Extract the [x, y] coordinate from the center of the cell holding the provided text.  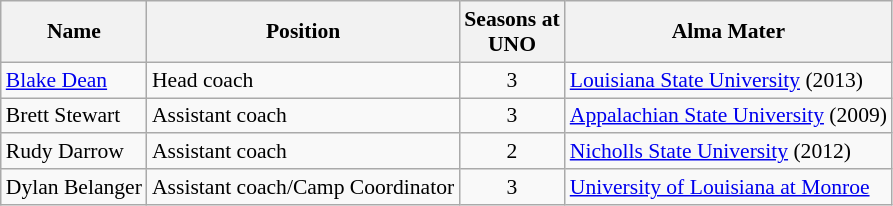
University of Louisiana at Monroe [728, 187]
Nicholls State University (2012) [728, 152]
2 [512, 152]
Rudy Darrow [74, 152]
Brett Stewart [74, 116]
Louisiana State University (2013) [728, 80]
Assistant coach/Camp Coordinator [303, 187]
Dylan Belanger [74, 187]
Appalachian State University (2009) [728, 116]
Blake Dean [74, 80]
Position [303, 32]
Alma Mater [728, 32]
Name [74, 32]
Head coach [303, 80]
Seasons atUNO [512, 32]
